Provide the (X, Y) coordinate of the cell's center where the given text is located.  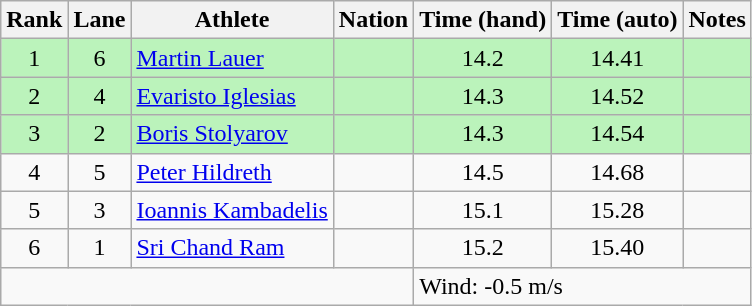
14.2 (483, 58)
Rank (34, 20)
Boris Stolyarov (232, 134)
14.52 (618, 96)
Athlete (232, 20)
15.2 (483, 248)
15.40 (618, 248)
Notes (717, 20)
Nation (373, 20)
Sri Chand Ram (232, 248)
Lane (100, 20)
Time (auto) (618, 20)
Peter Hildreth (232, 172)
Ioannis Kambadelis (232, 210)
14.54 (618, 134)
14.5 (483, 172)
14.41 (618, 58)
15.1 (483, 210)
Time (hand) (483, 20)
15.28 (618, 210)
Martin Lauer (232, 58)
Evaristo Iglesias (232, 96)
14.68 (618, 172)
Wind: -0.5 m/s (583, 286)
